Output the (x, y) coordinate of the center of the cell containing the given text.  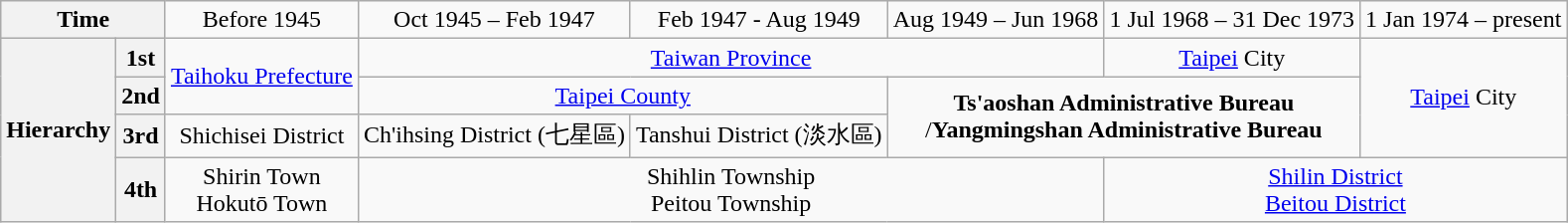
Shichisei District (261, 135)
1 Jul 1968 – 31 Dec 1973 (1232, 20)
Taipei County (622, 96)
Hierarchy (59, 130)
2nd (141, 96)
4th (141, 189)
Shilin DistrictBeitou District (1335, 189)
Taihoku Prefecture (261, 77)
Ch'ihsing District (七星區) (494, 135)
Aug 1949 – Jun 1968 (996, 20)
Feb 1947 - Aug 1949 (759, 20)
Before 1945 (261, 20)
Oct 1945 – Feb 1947 (494, 20)
1st (141, 58)
Shihlin TownshipPeitou Township (730, 189)
3rd (141, 135)
Taiwan Province (730, 58)
Shirin TownHokutō Town (261, 189)
Ts'aoshan Administrative Bureau/Yangmingshan Administrative Bureau (1123, 117)
Time (83, 20)
1 Jan 1974 – present (1464, 20)
Tanshui District (淡水區) (759, 135)
